Detect which cell encompasses the target text, then output its (X, Y) center coordinate. 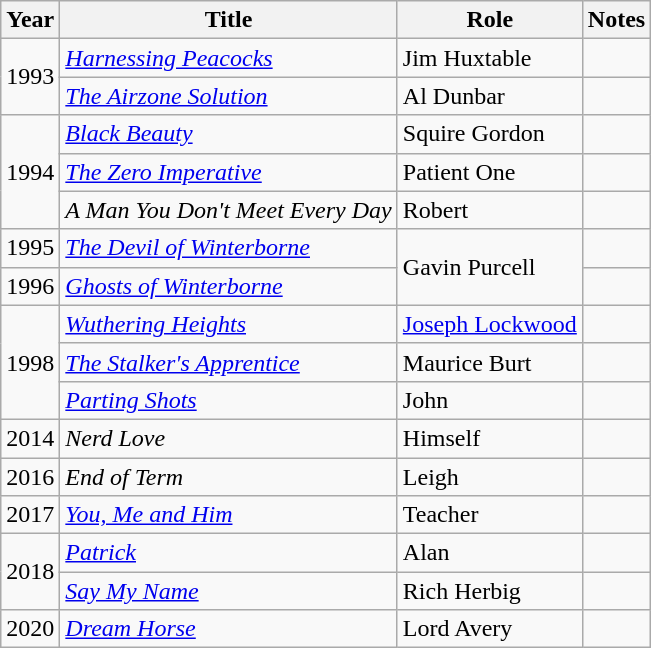
1998 (30, 362)
Leigh (490, 477)
Notes (616, 20)
John (490, 400)
End of Term (228, 477)
2016 (30, 477)
1996 (30, 286)
Title (228, 20)
The Stalker's Apprentice (228, 362)
Maurice Burt (490, 362)
Himself (490, 438)
Lord Avery (490, 629)
Alan (490, 553)
The Zero Imperative (228, 172)
1993 (30, 77)
Patient One (490, 172)
Year (30, 20)
Joseph Lockwood (490, 324)
The Airzone Solution (228, 96)
Rich Herbig (490, 591)
Ghosts of Winterborne (228, 286)
Al Dunbar (490, 96)
The Devil of Winterborne (228, 248)
Parting Shots (228, 400)
2014 (30, 438)
Jim Huxtable (490, 58)
Dream Horse (228, 629)
Harnessing Peacocks (228, 58)
1995 (30, 248)
Nerd Love (228, 438)
2020 (30, 629)
You, Me and Him (228, 515)
Wuthering Heights (228, 324)
2018 (30, 572)
Robert (490, 210)
Role (490, 20)
Gavin Purcell (490, 267)
Squire Gordon (490, 134)
Black Beauty (228, 134)
A Man You Don't Meet Every Day (228, 210)
1994 (30, 172)
2017 (30, 515)
Patrick (228, 553)
Teacher (490, 515)
Say My Name (228, 591)
